Identify which cell holds the provided text, then report its [X, Y] central coordinate. 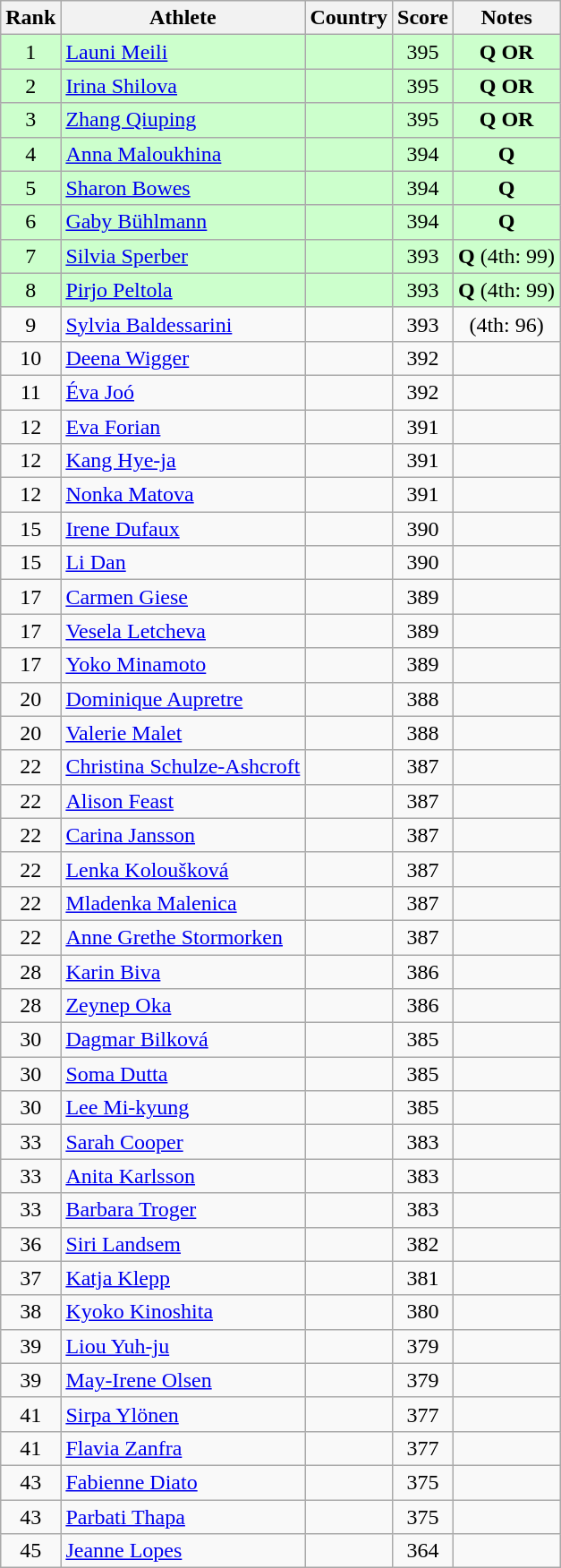
Katja Klepp [183, 1278]
Soma Dutta [183, 1074]
Rank [30, 18]
8 [30, 290]
Zeynep Oka [183, 1006]
10 [30, 358]
Sirpa Ylönen [183, 1414]
380 [423, 1312]
Sharon Bowes [183, 188]
1 [30, 52]
36 [30, 1244]
381 [423, 1278]
Kyoko Kinoshita [183, 1312]
Irene Dufaux [183, 529]
2 [30, 86]
Anita Karlsson [183, 1176]
Éva Joó [183, 392]
Deena Wigger [183, 358]
Barbara Troger [183, 1210]
Dagmar Bilková [183, 1040]
Flavia Zanfra [183, 1448]
Lee Mi-kyung [183, 1108]
45 [30, 1551]
Pirjo Peltola [183, 290]
Alison Feast [183, 801]
11 [30, 392]
Parbati Thapa [183, 1517]
Christina Schulze-Ashcroft [183, 767]
37 [30, 1278]
364 [423, 1551]
5 [30, 188]
Carina Jansson [183, 835]
382 [423, 1244]
(4th: 96) [506, 324]
Anna Maloukhina [183, 154]
9 [30, 324]
Athlete [183, 18]
Karin Biva [183, 971]
Dominique Aupretre [183, 699]
Kang Hye-ja [183, 461]
Silvia Sperber [183, 256]
6 [30, 222]
Lenka Koloušková [183, 869]
May-Irene Olsen [183, 1380]
Mladenka Malenica [183, 903]
38 [30, 1312]
4 [30, 154]
Fabienne Diato [183, 1482]
Siri Landsem [183, 1244]
Anne Grethe Stormorken [183, 937]
Li Dan [183, 563]
Eva Forian [183, 427]
7 [30, 256]
Country [349, 18]
Zhang Qiuping [183, 120]
Notes [506, 18]
Sarah Cooper [183, 1142]
3 [30, 120]
Gaby Bühlmann [183, 222]
Carmen Giese [183, 597]
Irina Shilova [183, 86]
Valerie Malet [183, 733]
Liou Yuh-ju [183, 1346]
Jeanne Lopes [183, 1551]
Sylvia Baldessarini [183, 324]
Yoko Minamoto [183, 665]
Score [423, 18]
Launi Meili [183, 52]
Vesela Letcheva [183, 631]
Nonka Matova [183, 495]
